Identify which cell holds the provided text, then report its [x, y] central coordinate. 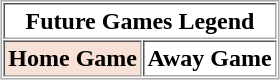
Away Game [210, 58]
Future Games Legend [140, 21]
Home Game [73, 58]
